Determine the (X, Y) coordinate at the center of the cell enclosing the given text.  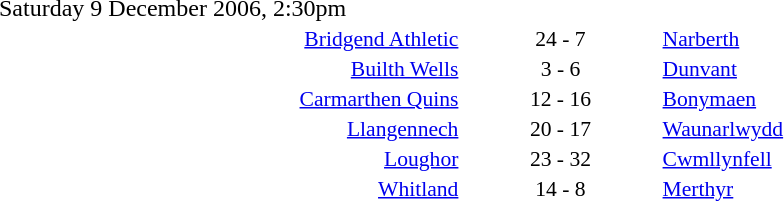
3 - 6 (560, 68)
12 - 16 (560, 98)
24 - 7 (560, 38)
20 - 17 (560, 128)
23 - 32 (560, 158)
